Find where the given text appears and provide that cell's center as (X, Y) coordinate. 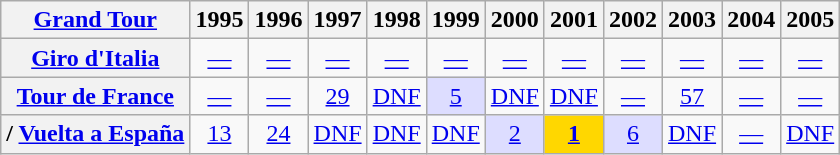
29 (338, 96)
1998 (396, 20)
Grand Tour (96, 20)
1996 (278, 20)
1995 (220, 20)
2 (514, 134)
1999 (456, 20)
2005 (810, 20)
/ Vuelta a España (96, 134)
1997 (338, 20)
6 (632, 134)
24 (278, 134)
2004 (752, 20)
5 (456, 96)
1 (574, 134)
2003 (692, 20)
2000 (514, 20)
Tour de France (96, 96)
57 (692, 96)
Giro d'Italia (96, 58)
2002 (632, 20)
13 (220, 134)
2001 (574, 20)
